Provide the (x, y) coordinate of the cell's center where the given text is located.  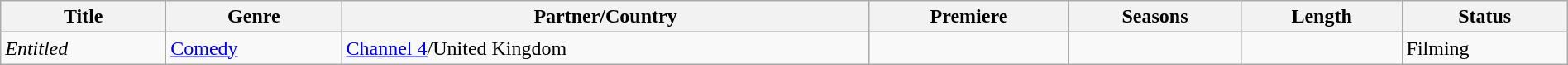
Comedy (254, 48)
Length (1322, 17)
Channel 4/United Kingdom (605, 48)
Status (1484, 17)
Title (84, 17)
Entitled (84, 48)
Genre (254, 17)
Filming (1484, 48)
Premiere (969, 17)
Partner/Country (605, 17)
Seasons (1154, 17)
